Identify which cell holds the provided text, then report its (X, Y) central coordinate. 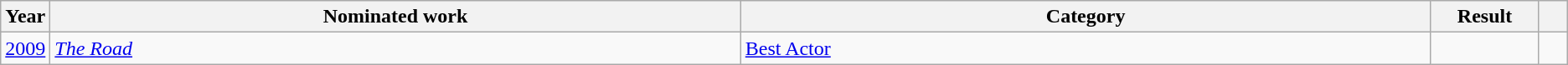
Category (1086, 17)
The Road (395, 48)
Year (25, 17)
2009 (25, 48)
Result (1484, 17)
Best Actor (1086, 48)
Nominated work (395, 17)
